For the text-containing cell, return its midpoint in (X, Y) coordinate format. 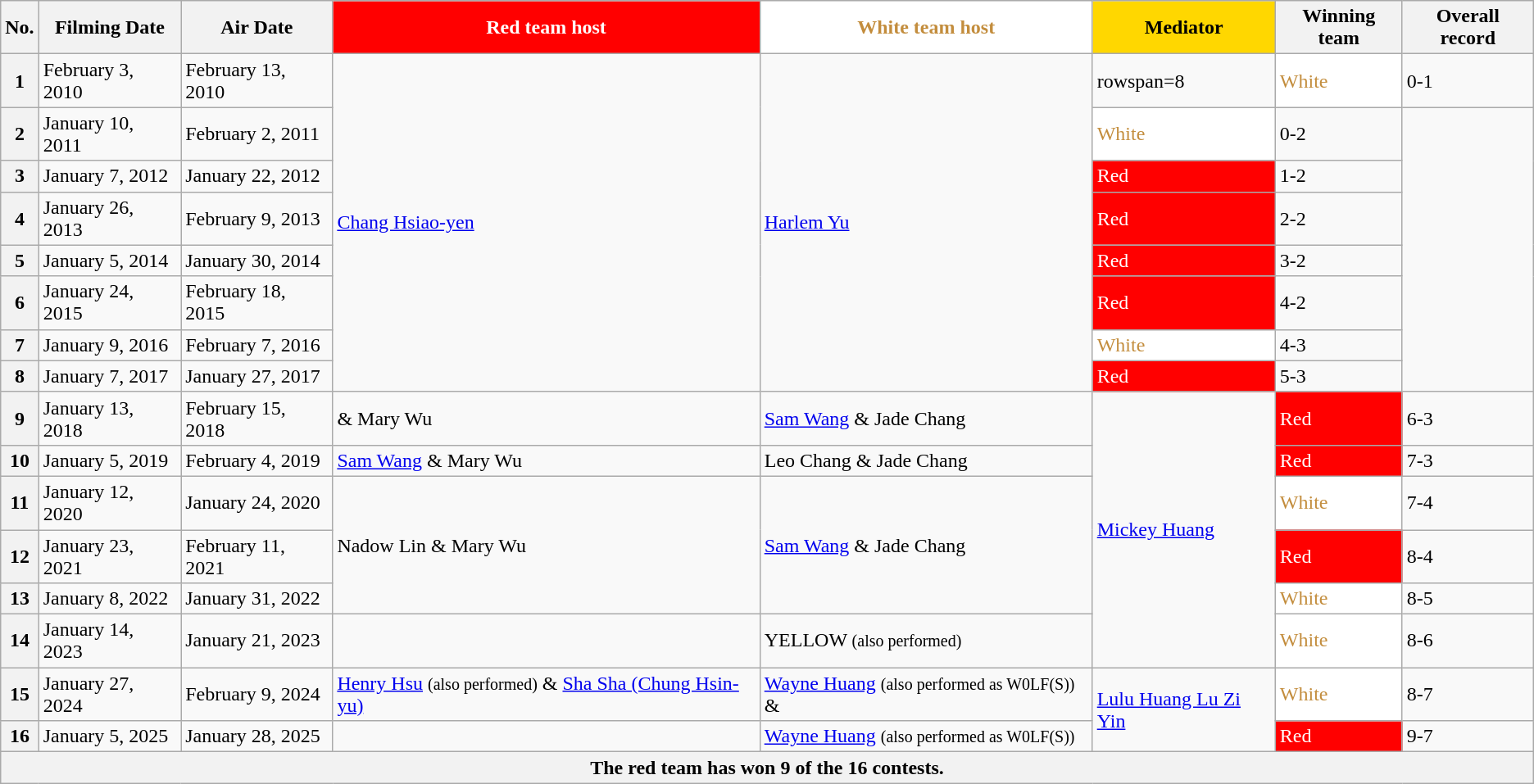
8-5 (1468, 599)
4-3 (1339, 345)
Chang Hsiao-yen (546, 223)
3-2 (1339, 261)
January 26, 2013 (110, 218)
10 (20, 460)
15 (20, 695)
January 10, 2011 (110, 134)
Red team host (546, 28)
1 (20, 80)
5 (20, 261)
February 18, 2015 (257, 303)
January 5, 2019 (110, 460)
February 13, 2010 (257, 80)
January 27, 2024 (110, 695)
3 (20, 176)
Filming Date (110, 28)
5-3 (1339, 376)
January 8, 2022 (110, 599)
8-7 (1468, 695)
February 3, 2010 (110, 80)
11 (20, 503)
February 11, 2021 (257, 555)
January 30, 2014 (257, 261)
2-2 (1339, 218)
Henry Hsu (also performed) & Sha Sha (Chung Hsin-yu) (546, 695)
January 24, 2020 (257, 503)
6-3 (1468, 418)
January 31, 2022 (257, 599)
Mediator (1183, 28)
0-2 (1339, 134)
Winning team (1339, 28)
14 (20, 641)
January 28, 2025 (257, 736)
Leo Chang & Jade Chang (926, 460)
February 7, 2016 (257, 345)
6 (20, 303)
February 9, 2013 (257, 218)
12 (20, 555)
8-4 (1468, 555)
0-1 (1468, 80)
4 (20, 218)
7-4 (1468, 503)
1-2 (1339, 176)
The red team has won 9 of the 16 contests. (767, 768)
Lulu Huang Lu Zi Yin (1183, 709)
2 (20, 134)
January 13, 2018 (110, 418)
Overall record (1468, 28)
Wayne Huang (also performed as W0LF(S)) & (926, 695)
8 (20, 376)
Sam Wang & Mary Wu (546, 460)
February 2, 2011 (257, 134)
& Mary Wu (546, 418)
YELLOW (also performed) (926, 641)
February 9, 2024 (257, 695)
February 4, 2019 (257, 460)
4-2 (1339, 303)
Wayne Huang (also performed as W0LF(S)) (926, 736)
January 5, 2014 (110, 261)
Harlem Yu (926, 223)
Nadow Lin & Mary Wu (546, 545)
January 9, 2016 (110, 345)
7 (20, 345)
January 5, 2025 (110, 736)
No. (20, 28)
8-6 (1468, 641)
January 27, 2017 (257, 376)
Air Date (257, 28)
rowspan=8 (1183, 80)
January 12, 2020 (110, 503)
9 (20, 418)
January 14, 2023 (110, 641)
February 15, 2018 (257, 418)
January 23, 2021 (110, 555)
7-3 (1468, 460)
9-7 (1468, 736)
White team host (926, 28)
16 (20, 736)
January 7, 2017 (110, 376)
January 24, 2015 (110, 303)
13 (20, 599)
Mickey Huang (1183, 529)
January 22, 2012 (257, 176)
January 7, 2012 (110, 176)
January 21, 2023 (257, 641)
